Scan for the cell matching the given text and deliver its (X, Y) coordinate at center. 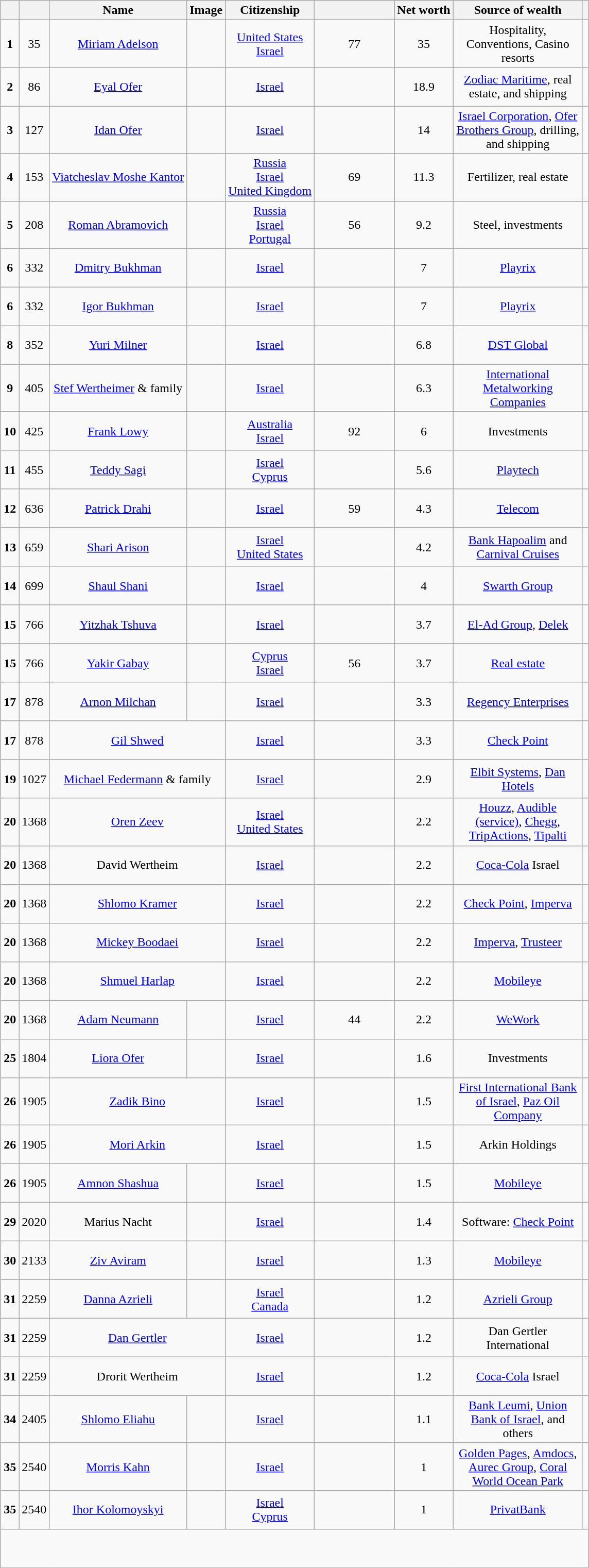
636 (34, 508)
Zodiac Maritime, real estate, and shipping (518, 87)
Playtech (518, 470)
El-Ad Group, Delek (518, 625)
9 (10, 388)
Morris Kahn (118, 1466)
United States Israel (270, 44)
4.3 (424, 508)
10 (10, 431)
First International Bank of Israel, Paz Oil Company (518, 1101)
Igor Bukhman (118, 306)
Shmuel Harlap (137, 981)
Name (118, 10)
1.1 (424, 1419)
6.8 (424, 345)
Shari Arison (118, 547)
29 (10, 1221)
77 (354, 44)
12 (10, 508)
DST Global (518, 345)
Miriam Adelson (118, 44)
Check Point, Imperva (518, 904)
5.6 (424, 470)
86 (34, 87)
Regency Enterprises (518, 702)
Mori Arkin (137, 1144)
Steel, investments (518, 225)
Dan Gertler (137, 1338)
2405 (34, 1419)
13 (10, 547)
Azrieli Group (518, 1299)
127 (34, 130)
18.9 (424, 87)
Stef Wertheimer & family (118, 388)
2 (10, 87)
Danna Azrieli (118, 1299)
David Wertheim (137, 865)
Mickey Boodaei (137, 942)
5 (10, 225)
Frank Lowy (118, 431)
Michael Federmann & family (137, 779)
Check Point (518, 740)
2.9 (424, 779)
Australia Israel (270, 431)
Ziv Aviram (118, 1260)
Net worth (424, 10)
352 (34, 345)
34 (10, 1419)
69 (354, 177)
Golden Pages, Amdocs, Aurec Group, Coral World Ocean Park (518, 1466)
Yitzhak Tshuva (118, 625)
Drorit Wertheim (137, 1376)
Shlomo Kramer (137, 904)
Yakir Gabay (118, 663)
Patrick Drahi (118, 508)
208 (34, 225)
Amnon Shashua (118, 1183)
Shaul Shani (118, 585)
Israel Corporation, Ofer Brothers Group, drilling, and shipping (518, 130)
Dan Gertler International (518, 1338)
WeWork (518, 1019)
Hospitality, Conventions, Casino resorts (518, 44)
Swarth Group (518, 585)
30 (10, 1260)
Marius Nacht (118, 1221)
Elbit Systems, Dan Hotels (518, 779)
Arkin Holdings (518, 1144)
Yuri Milner (118, 345)
Houzz, Audible (service), Chegg, TripActions, Tipalti (518, 822)
425 (34, 431)
Zadik Bino (137, 1101)
Viatcheslav Moshe Kantor (118, 177)
11.3 (424, 177)
Arnon Milchan (118, 702)
44 (354, 1019)
Ihor Kolomoyskyi (118, 1510)
Cyprus Israel (270, 663)
PrivatBank (518, 1510)
International Metalworking Companies (518, 388)
6.3 (424, 388)
Bank Leumi, Union Bank of Israel, and others (518, 1419)
25 (10, 1058)
1.3 (424, 1260)
Oren Zeev (137, 822)
Source of wealth (518, 10)
92 (354, 431)
Eyal Ofer (118, 87)
2133 (34, 1260)
9.2 (424, 225)
1.6 (424, 1058)
Idan Ofer (118, 130)
Software: Check Point (518, 1221)
3 (10, 130)
Fertilizer, real estate (518, 177)
Dmitry Bukhman (118, 268)
153 (34, 177)
2020 (34, 1221)
405 (34, 388)
59 (354, 508)
Roman Abramovich (118, 225)
8 (10, 345)
11 (10, 470)
1027 (34, 779)
699 (34, 585)
659 (34, 547)
1.4 (424, 1221)
Imperva, Trusteer (518, 942)
455 (34, 470)
Russia Israel United Kingdom (270, 177)
Shlomo Eliahu (118, 1419)
Teddy Sagi (118, 470)
Real estate (518, 663)
Russia Israel Portugal (270, 225)
Gil Shwed (137, 740)
19 (10, 779)
1804 (34, 1058)
4.2 (424, 547)
Citizenship (270, 10)
Telecom (518, 508)
Image (206, 10)
Adam Neumann (118, 1019)
Israel Canada (270, 1299)
Liora Ofer (118, 1058)
Bank Hapoalim and Carnival Cruises (518, 547)
